Detect which cell encompasses the target text, then output its (x, y) center coordinate. 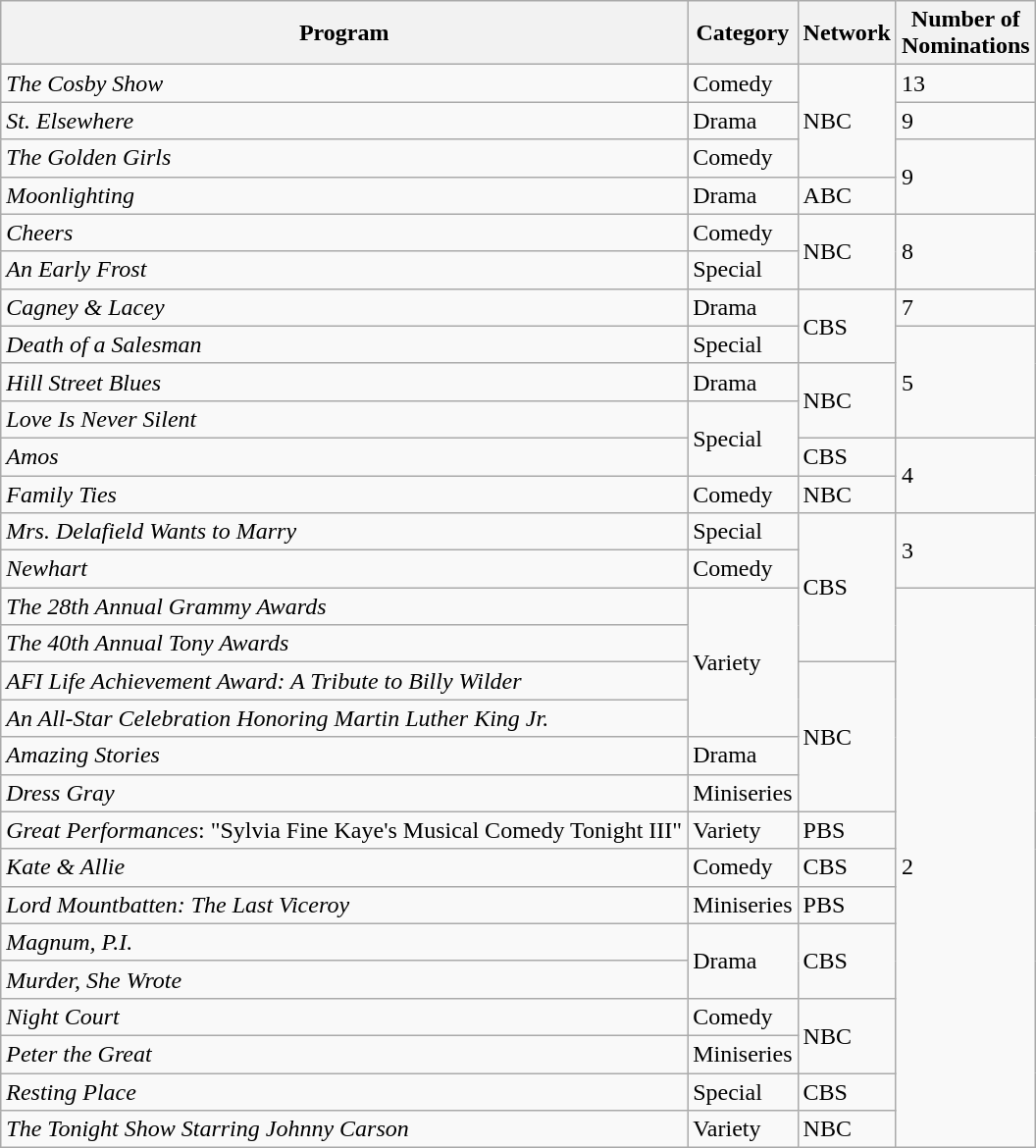
Newhart (344, 569)
ABC (847, 195)
Program (344, 33)
AFI Life Achievement Award: A Tribute to Billy Wilder (344, 681)
Number ofNominations (965, 33)
The Cosby Show (344, 83)
Great Performances: "Sylvia Fine Kaye's Musical Comedy Tonight III" (344, 830)
An Early Frost (344, 270)
Night Court (344, 1017)
The Tonight Show Starring Johnny Carson (344, 1129)
Network (847, 33)
Dress Gray (344, 793)
Lord Mountbatten: The Last Viceroy (344, 905)
Peter the Great (344, 1054)
Amazing Stories (344, 756)
Cagney & Lacey (344, 307)
St. Elsewhere (344, 121)
Cheers (344, 233)
The Golden Girls (344, 158)
Hill Street Blues (344, 382)
The 40th Annual Tony Awards (344, 644)
Resting Place (344, 1092)
The 28th Annual Grammy Awards (344, 606)
Love Is Never Silent (344, 419)
4 (965, 475)
2 (965, 867)
Amos (344, 456)
An All-Star Celebration Honoring Martin Luther King Jr. (344, 718)
7 (965, 307)
Murder, She Wrote (344, 979)
8 (965, 251)
Mrs. Delafield Wants to Marry (344, 532)
Kate & Allie (344, 867)
13 (965, 83)
Magnum, P.I. (344, 942)
Family Ties (344, 494)
Death of a Salesman (344, 344)
3 (965, 550)
Category (743, 33)
Moonlighting (344, 195)
5 (965, 382)
